Locate the cell with the specified text and output its [X, Y] center coordinate. 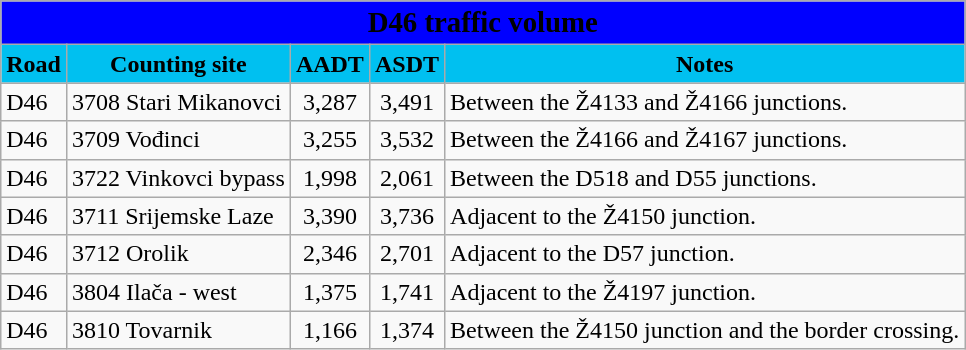
1,998 [330, 178]
Between the D518 and D55 junctions. [705, 178]
3,491 [406, 102]
3810 Tovarnik [178, 330]
3722 Vinkovci bypass [178, 178]
D46 traffic volume [483, 23]
Adjacent to the Ž4150 junction. [705, 216]
1,374 [406, 330]
ASDT [406, 64]
Between the Ž4133 and Ž4166 junctions. [705, 102]
3804 Ilača - west [178, 292]
1,166 [330, 330]
1,375 [330, 292]
2,346 [330, 254]
3712 Orolik [178, 254]
Between the Ž4166 and Ž4167 junctions. [705, 140]
Between the Ž4150 junction and the border crossing. [705, 330]
1,741 [406, 292]
Adjacent to the D57 junction. [705, 254]
3,736 [406, 216]
Notes [705, 64]
3,390 [330, 216]
Counting site [178, 64]
3,532 [406, 140]
3711 Srijemske Laze [178, 216]
AADT [330, 64]
3708 Stari Mikanovci [178, 102]
2,061 [406, 178]
Road [34, 64]
2,701 [406, 254]
Adjacent to the Ž4197 junction. [705, 292]
3,287 [330, 102]
3709 Vođinci [178, 140]
3,255 [330, 140]
